Return [X, Y] of the center of cell containing provided text 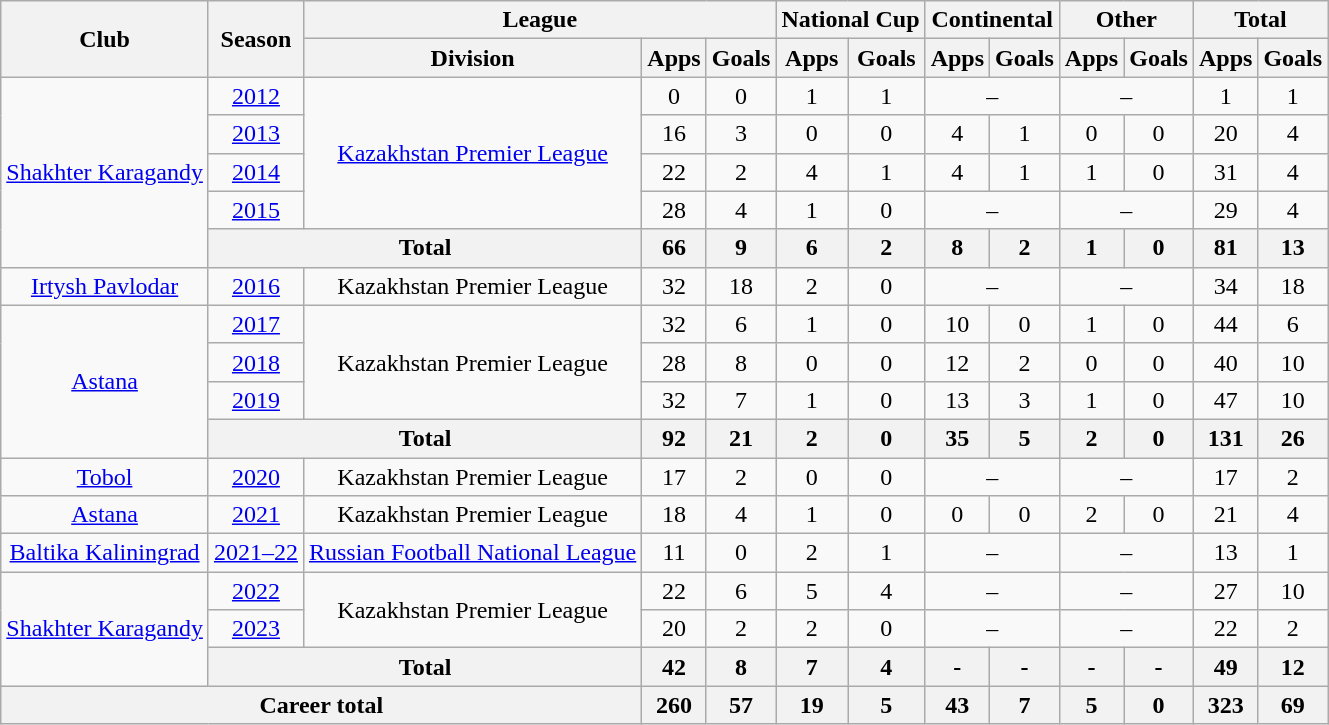
43 [957, 705]
2021 [256, 515]
2017 [256, 324]
11 [674, 553]
2019 [256, 400]
16 [674, 134]
2016 [256, 286]
323 [1225, 705]
2021–22 [256, 553]
49 [1225, 667]
131 [1225, 438]
Season [256, 39]
League [540, 20]
2015 [256, 210]
Baltika Kaliningrad [105, 553]
Other [1126, 20]
66 [674, 248]
260 [674, 705]
2013 [256, 134]
2022 [256, 591]
69 [1293, 705]
27 [1225, 591]
35 [957, 438]
Russian Football National League [472, 553]
42 [674, 667]
Irtysh Pavlodar [105, 286]
Continental [992, 20]
47 [1225, 400]
81 [1225, 248]
40 [1225, 362]
19 [812, 705]
57 [741, 705]
2012 [256, 96]
2023 [256, 629]
2018 [256, 362]
Division [472, 58]
Club [105, 39]
26 [1293, 438]
92 [674, 438]
2014 [256, 172]
National Cup [850, 20]
44 [1225, 324]
31 [1225, 172]
29 [1225, 210]
Tobol [105, 477]
9 [741, 248]
2020 [256, 477]
Career total [322, 705]
34 [1225, 286]
